From the cell containing the given text, extract its center point as (x, y) coordinate. 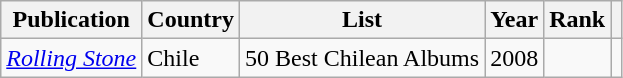
Chile (191, 58)
50 Best Chilean Albums (362, 58)
Country (191, 20)
Year (514, 20)
Rolling Stone (72, 58)
2008 (514, 58)
Publication (72, 20)
List (362, 20)
Rank (578, 20)
